Identify which cell holds the provided text, then report its [X, Y] central coordinate. 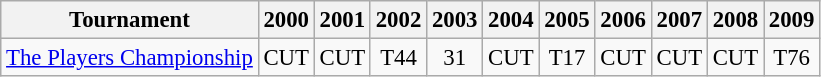
T44 [398, 58]
2009 [792, 20]
2004 [511, 20]
The Players Championship [130, 58]
2006 [623, 20]
2001 [342, 20]
2003 [455, 20]
31 [455, 58]
T17 [567, 58]
2000 [286, 20]
Tournament [130, 20]
2002 [398, 20]
2008 [735, 20]
T76 [792, 58]
2007 [679, 20]
2005 [567, 20]
